Locate the cell with the specified text and output its (X, Y) center coordinate. 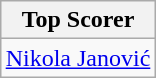
Top Scorer (78, 20)
Nikola Janović (78, 58)
